Capture the cell that displays the provided text and extract its [X, Y] central coordinate. 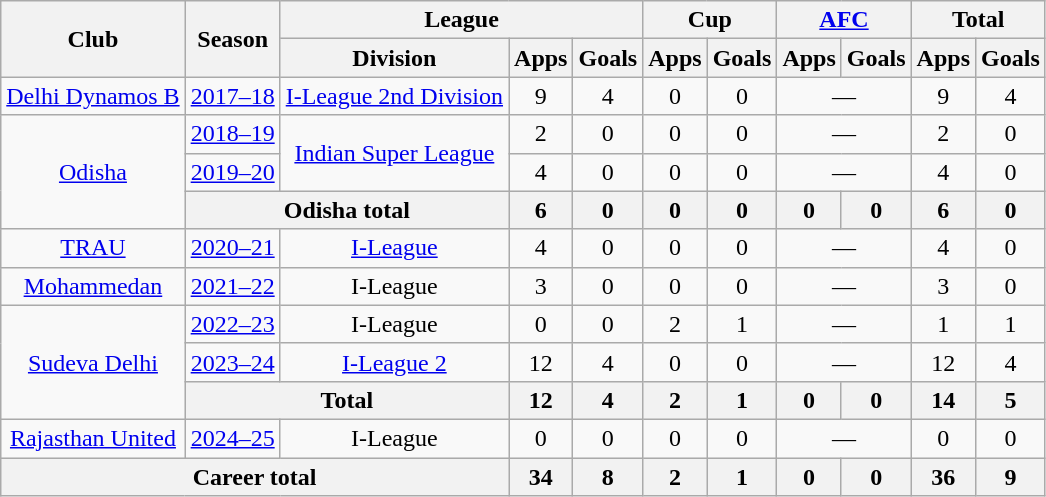
Indian Super League [394, 153]
2020–21 [232, 248]
8 [608, 477]
Odisha [93, 172]
2018–19 [232, 134]
AFC [844, 20]
Odisha total [346, 210]
Mohammedan [93, 286]
Club [93, 39]
34 [541, 477]
5 [1011, 400]
36 [943, 477]
Season [232, 39]
2023–24 [232, 362]
2017–18 [232, 96]
Rajasthan United [93, 438]
Career total [255, 477]
I-League 2nd Division [394, 96]
Sudeva Delhi [93, 362]
2021–22 [232, 286]
2024–25 [232, 438]
I-League 2 [394, 362]
2019–20 [232, 172]
Cup [710, 20]
2022–23 [232, 324]
TRAU [93, 248]
Delhi Dynamos B [93, 96]
League [462, 20]
14 [943, 400]
Division [394, 58]
